Locate the cell with the specified text and output its [x, y] center coordinate. 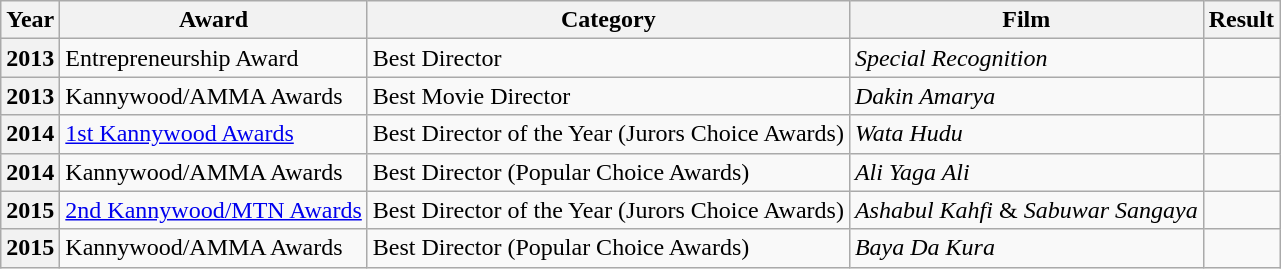
Year [30, 20]
Category [608, 20]
2nd Kannywood/MTN Awards [214, 210]
1st Kannywood Awards [214, 134]
Film [1026, 20]
Best Movie Director [608, 96]
Wata Hudu [1026, 134]
Special Recognition [1026, 58]
Baya Da Kura [1026, 248]
Award [214, 20]
Result [1241, 20]
Ashabul Kahfi & Sabuwar Sangaya [1026, 210]
Ali Yaga Ali [1026, 172]
Entrepreneurship Award [214, 58]
Best Director [608, 58]
Dakin Amarya [1026, 96]
